From the cell containing the given text, extract its center point as [x, y] coordinate. 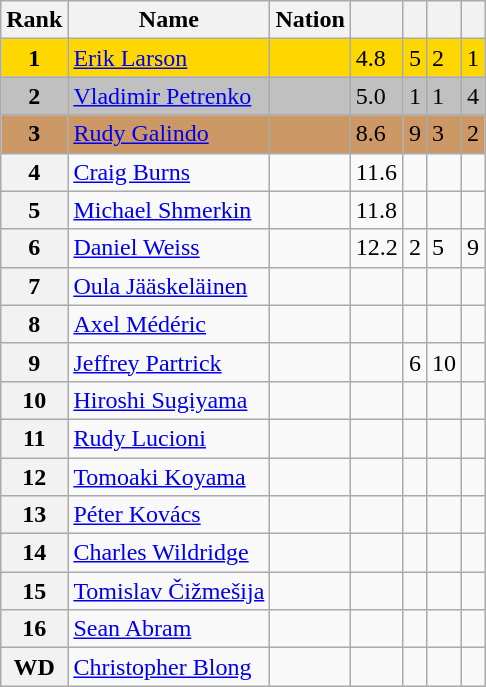
Daniel Weiss [169, 248]
12 [34, 477]
14 [34, 553]
Tomoaki Koyama [169, 477]
13 [34, 515]
16 [34, 629]
Rudy Galindo [169, 134]
Vladimir Petrenko [169, 96]
8 [34, 324]
Rank [34, 20]
Michael Shmerkin [169, 210]
4.8 [376, 58]
12.2 [376, 248]
Sean Abram [169, 629]
15 [34, 591]
11 [34, 438]
Erik Larson [169, 58]
Christopher Blong [169, 667]
Craig Burns [169, 172]
WD [34, 667]
7 [34, 286]
Oula Jääskeläinen [169, 286]
11.8 [376, 210]
Péter Kovács [169, 515]
Tomislav Čižmešija [169, 591]
Charles Wildridge [169, 553]
Jeffrey Partrick [169, 362]
Hiroshi Sugiyama [169, 400]
11.6 [376, 172]
Rudy Lucioni [169, 438]
Nation [310, 20]
Name [169, 20]
5.0 [376, 96]
8.6 [376, 134]
Axel Médéric [169, 324]
